Extract the (x, y) coordinate from the center of the cell holding the provided text.  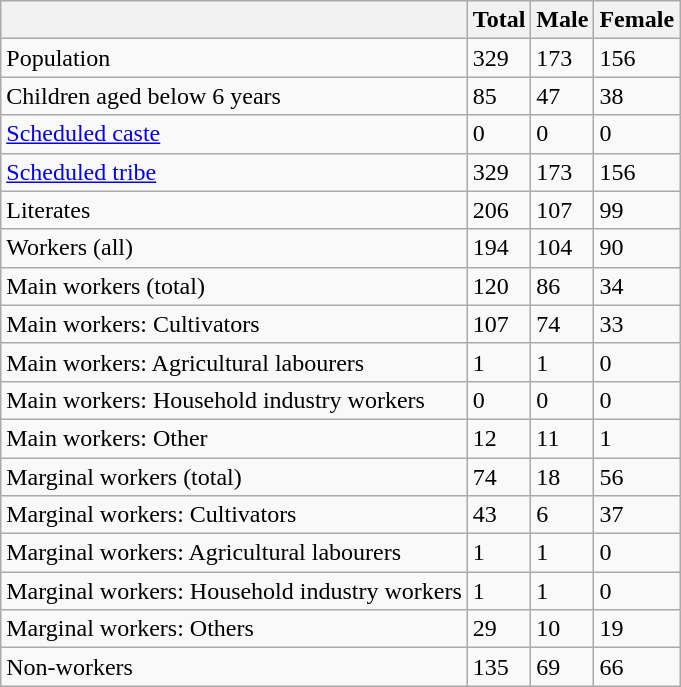
Marginal workers (total) (234, 477)
Children aged below 6 years (234, 96)
Main workers: Cultivators (234, 324)
85 (499, 96)
19 (637, 629)
18 (562, 477)
135 (499, 667)
Total (499, 20)
11 (562, 438)
Marginal workers: Household industry workers (234, 591)
Main workers (total) (234, 286)
Scheduled caste (234, 134)
Main workers: Household industry workers (234, 400)
12 (499, 438)
120 (499, 286)
206 (499, 210)
34 (637, 286)
47 (562, 96)
37 (637, 515)
10 (562, 629)
Marginal workers: Cultivators (234, 515)
86 (562, 286)
Main workers: Agricultural labourers (234, 362)
Population (234, 58)
Marginal workers: Agricultural labourers (234, 553)
99 (637, 210)
69 (562, 667)
Workers (all) (234, 248)
Main workers: Other (234, 438)
Literates (234, 210)
Non-workers (234, 667)
43 (499, 515)
56 (637, 477)
6 (562, 515)
29 (499, 629)
Male (562, 20)
194 (499, 248)
66 (637, 667)
Female (637, 20)
38 (637, 96)
104 (562, 248)
33 (637, 324)
90 (637, 248)
Marginal workers: Others (234, 629)
Scheduled tribe (234, 172)
